Return the [X, Y] coordinate for the center point of the cell that contains the specified text.  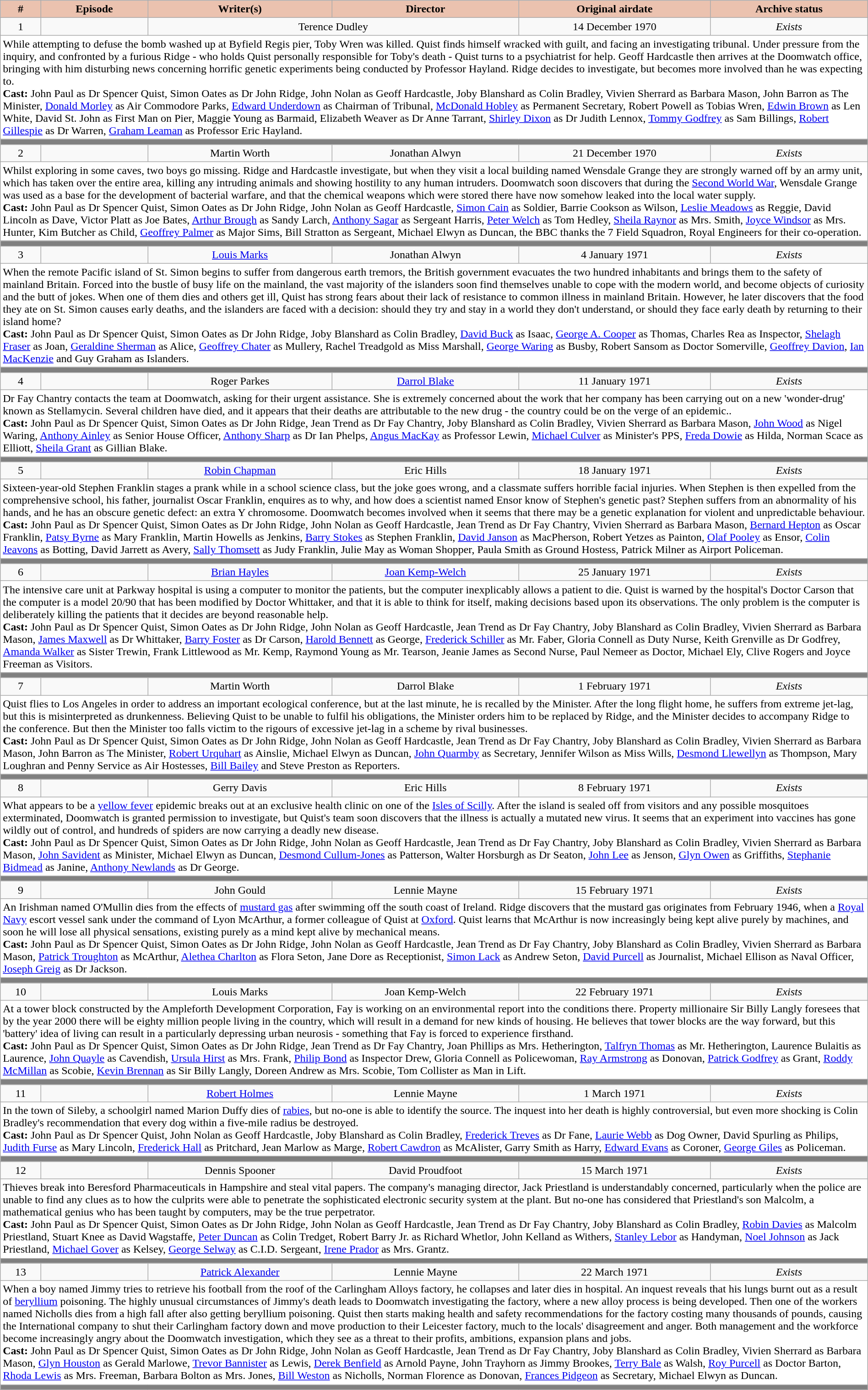
Writer(s) [240, 9]
10 [21, 991]
4 [21, 381]
Terence Dudley [333, 27]
Robert Holmes [240, 1093]
Gerry Davis [240, 788]
6 [21, 572]
9 [21, 890]
12 [21, 1170]
Patrick Alexander [240, 1272]
22 March 1971 [614, 1272]
John Gould [240, 890]
Original airdate [614, 9]
Dennis Spooner [240, 1170]
18 January 1971 [614, 471]
David Proudfoot [426, 1170]
2 [21, 153]
5 [21, 471]
Director [426, 9]
1 [21, 27]
15 February 1971 [614, 890]
Robin Chapman [240, 471]
13 [21, 1272]
15 March 1971 [614, 1170]
11 [21, 1093]
14 December 1970 [614, 27]
7 [21, 686]
4 January 1971 [614, 255]
21 December 1970 [614, 153]
11 January 1971 [614, 381]
25 January 1971 [614, 572]
# [21, 9]
1 March 1971 [614, 1093]
Episode [94, 9]
1 February 1971 [614, 686]
8 [21, 788]
8 February 1971 [614, 788]
3 [21, 255]
Roger Parkes [240, 381]
Archive status [789, 9]
Brian Hayles [240, 572]
22 February 1971 [614, 991]
